Pinpoint the cell where the given text exists, returning its [X, Y] midpoint coordinate. 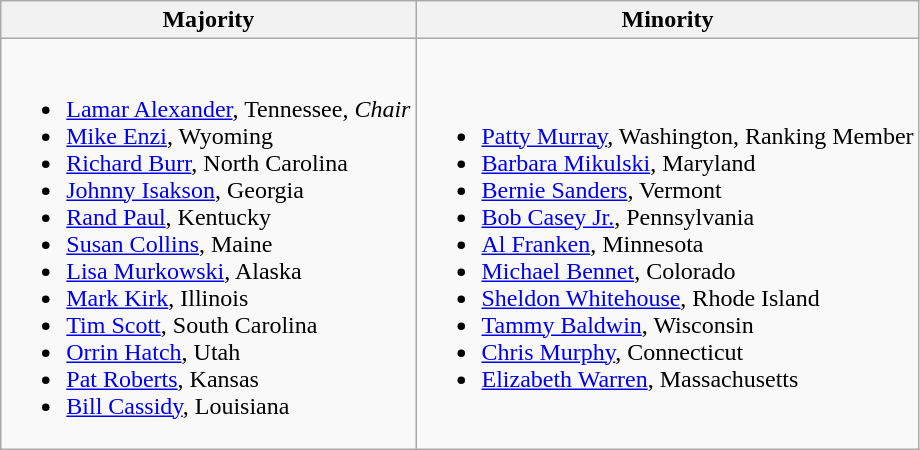
Minority [668, 20]
Majority [208, 20]
